Return (X, Y) of the center of cell containing provided text 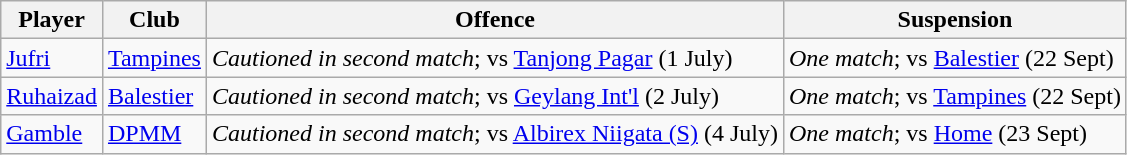
Suspension (954, 20)
Jufri (52, 58)
DPMM (154, 134)
Tampines (154, 58)
Ruhaizad (52, 96)
Balestier (154, 96)
Offence (494, 20)
Club (154, 20)
One match; vs Balestier (22 Sept) (954, 58)
One match; vs Home (23 Sept) (954, 134)
Cautioned in second match; vs Albirex Niigata (S) (4 July) (494, 134)
Cautioned in second match; vs Tanjong Pagar (1 July) (494, 58)
Gamble (52, 134)
Player (52, 20)
Cautioned in second match; vs Geylang Int'l (2 July) (494, 96)
One match; vs Tampines (22 Sept) (954, 96)
